Scan for the cell matching the given text and deliver its (X, Y) coordinate at center. 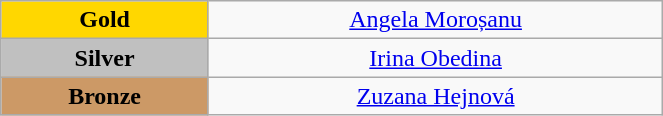
Gold (105, 20)
Silver (105, 58)
Zuzana Hejnová (435, 96)
Irina Obedina (435, 58)
Bronze (105, 96)
Angela Moroșanu (435, 20)
